Return (X, Y) of the center of cell containing provided text 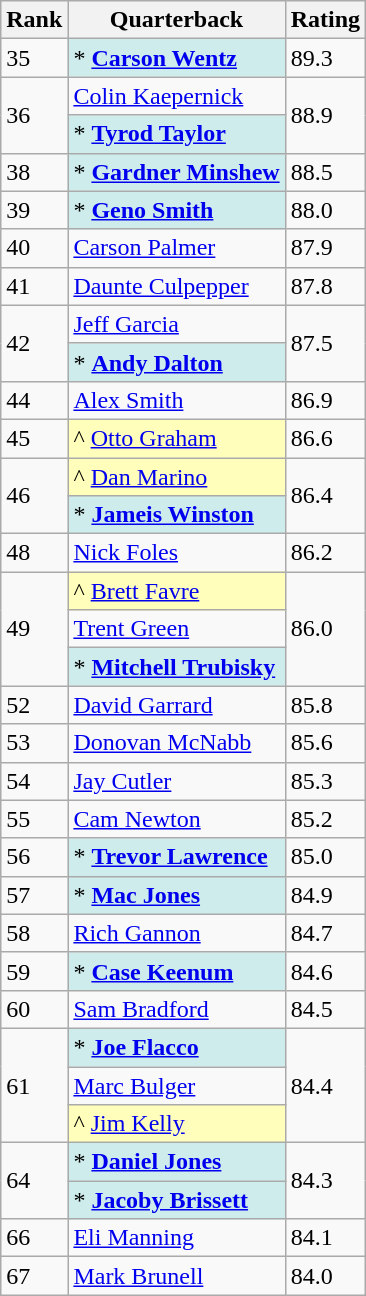
44 (34, 400)
Donovan McNabb (176, 743)
* Carson Wentz (176, 58)
86.0 (325, 629)
85.0 (325, 857)
* Joe Flacco (176, 1047)
* Tyrod Taylor (176, 134)
* Geno Smith (176, 210)
* Mitchell Trubisky (176, 667)
40 (34, 248)
Quarterback (176, 20)
* Gardner Minshew (176, 172)
85.6 (325, 743)
* Daniel Jones (176, 1162)
* Jameis Winston (176, 515)
45 (34, 438)
84.5 (325, 1009)
Jay Cutler (176, 781)
39 (34, 210)
60 (34, 1009)
89.3 (325, 58)
88.9 (325, 115)
49 (34, 629)
53 (34, 743)
35 (34, 58)
84.6 (325, 971)
66 (34, 1238)
86.6 (325, 438)
48 (34, 553)
Carson Palmer (176, 248)
84.9 (325, 895)
46 (34, 496)
85.3 (325, 781)
52 (34, 705)
61 (34, 1085)
* Case Keenum (176, 971)
87.9 (325, 248)
Sam Bradford (176, 1009)
57 (34, 895)
Daunte Culpepper (176, 286)
36 (34, 115)
^ Jim Kelly (176, 1124)
85.2 (325, 819)
Rank (34, 20)
^ Brett Favre (176, 591)
64 (34, 1181)
54 (34, 781)
Trent Green (176, 629)
85.8 (325, 705)
^ Dan Marino (176, 477)
41 (34, 286)
59 (34, 971)
* Trevor Lawrence (176, 857)
* Mac Jones (176, 895)
Rating (325, 20)
David Garrard (176, 705)
56 (34, 857)
84.1 (325, 1238)
42 (34, 343)
Alex Smith (176, 400)
84.7 (325, 933)
87.8 (325, 286)
Jeff Garcia (176, 324)
Cam Newton (176, 819)
Nick Foles (176, 553)
86.9 (325, 400)
84.3 (325, 1181)
* Jacoby Brissett (176, 1200)
88.0 (325, 210)
Eli Manning (176, 1238)
38 (34, 172)
58 (34, 933)
84.4 (325, 1085)
87.5 (325, 343)
^ Otto Graham (176, 438)
Colin Kaepernick (176, 96)
88.5 (325, 172)
86.4 (325, 496)
86.2 (325, 553)
55 (34, 819)
84.0 (325, 1276)
67 (34, 1276)
Marc Bulger (176, 1085)
Rich Gannon (176, 933)
Mark Brunell (176, 1276)
* Andy Dalton (176, 362)
